Return the (X, Y) coordinate for the center point of the cell that contains the specified text.  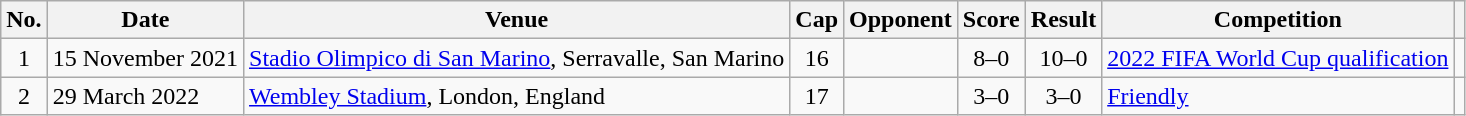
Score (991, 20)
2022 FIFA World Cup qualification (1278, 58)
Friendly (1278, 96)
Date (145, 20)
Competition (1278, 20)
Opponent (901, 20)
2 (24, 96)
8–0 (991, 58)
16 (817, 58)
15 November 2021 (145, 58)
Stadio Olimpico di San Marino, Serravalle, San Marino (517, 58)
Cap (817, 20)
29 March 2022 (145, 96)
No. (24, 20)
1 (24, 58)
10–0 (1063, 58)
17 (817, 96)
Result (1063, 20)
Wembley Stadium, London, England (517, 96)
Venue (517, 20)
